Find where the given text appears and provide that cell's center as (x, y) coordinate. 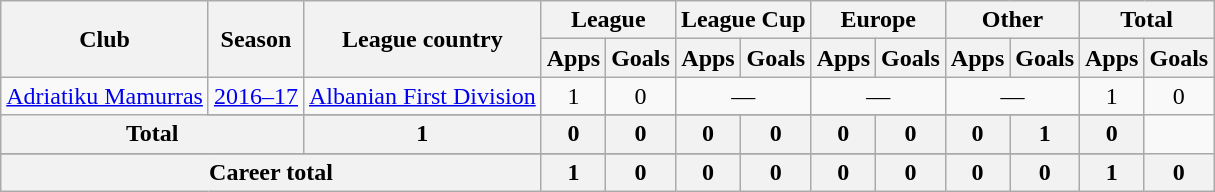
Career total (271, 172)
Adriatiku Mamurras (105, 96)
Club (105, 39)
Europe (878, 20)
League (608, 20)
Albanian First Division (422, 96)
Other (1012, 20)
League country (422, 39)
League Cup (743, 20)
2016–17 (256, 96)
Season (256, 39)
